For the text-containing cell, return its midpoint in [X, Y] coordinate format. 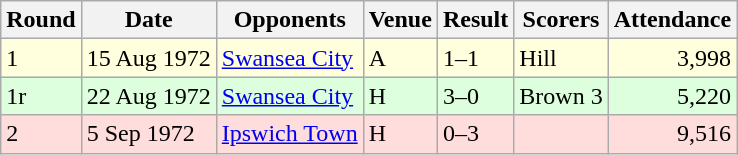
Brown 3 [561, 96]
A [400, 58]
5 Sep 1972 [148, 134]
1r [41, 96]
Scorers [561, 20]
Round [41, 20]
1–1 [475, 58]
Attendance [672, 20]
3,998 [672, 58]
Result [475, 20]
3–0 [475, 96]
Date [148, 20]
2 [41, 134]
Hill [561, 58]
22 Aug 1972 [148, 96]
5,220 [672, 96]
Opponents [290, 20]
Venue [400, 20]
15 Aug 1972 [148, 58]
0–3 [475, 134]
1 [41, 58]
9,516 [672, 134]
Ipswich Town [290, 134]
